Output the (x, y) coordinate of the center of the cell containing the given text.  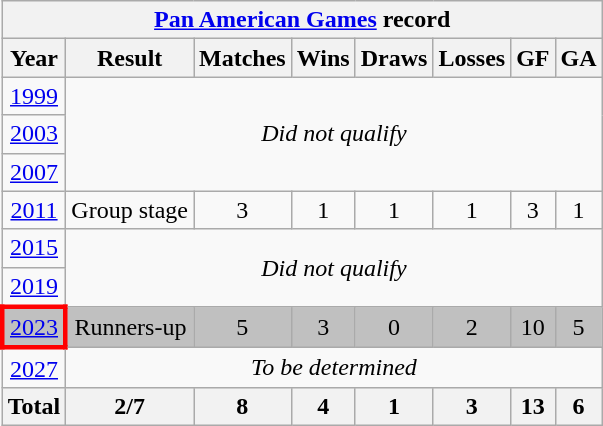
Group stage (130, 210)
Wins (323, 58)
2027 (34, 368)
2003 (34, 134)
Result (130, 58)
2/7 (130, 406)
1999 (34, 96)
2015 (34, 248)
2023 (34, 328)
4 (323, 406)
Losses (472, 58)
2 (472, 328)
Pan American Games record (302, 20)
0 (394, 328)
2011 (34, 210)
2019 (34, 287)
8 (243, 406)
Runners-up (130, 328)
Year (34, 58)
GA (578, 58)
2007 (34, 172)
To be determined (334, 368)
6 (578, 406)
13 (533, 406)
GF (533, 58)
Total (34, 406)
Matches (243, 58)
Draws (394, 58)
10 (533, 328)
